From the cell containing the given text, extract its center point as [x, y] coordinate. 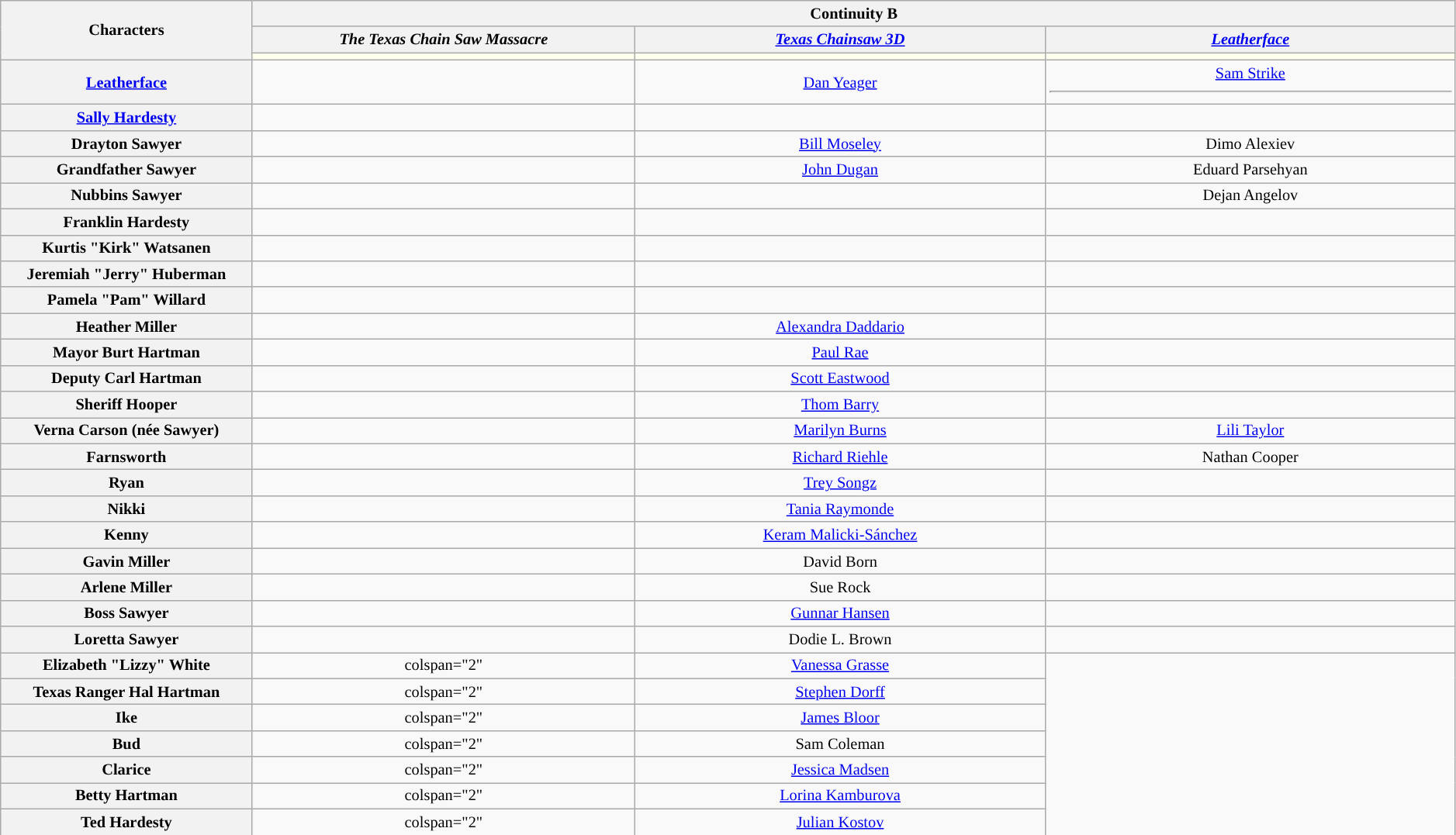
Stephen Dorff [841, 692]
Tania Raymonde [841, 509]
Mayor Burt Hartman [126, 352]
Verna Carson (née Sawyer) [126, 430]
Texas Chainsaw 3D [841, 40]
James Bloor [841, 717]
Characters [126, 29]
Drayton Sawyer [126, 143]
Sam Strike [1250, 82]
Nikki [126, 509]
Dan Yeager [841, 82]
Trey Songz [841, 483]
Nathan Cooper [1250, 457]
The Texas Chain Saw Massacre [444, 40]
Gavin Miller [126, 561]
Sue Rock [841, 587]
Kurtis "Kirk" Watsanen [126, 248]
Marilyn Burns [841, 430]
Heather Miller [126, 326]
Paul Rae [841, 352]
Dejan Angelov [1250, 195]
Keram Malicki-Sánchez [841, 535]
Kenny [126, 535]
Nubbins Sawyer [126, 195]
Julian Kostov [841, 822]
John Dugan [841, 170]
Continuity B [853, 13]
Scott Eastwood [841, 378]
Lili Taylor [1250, 430]
Ike [126, 717]
Eduard Parsehyan [1250, 170]
Vanessa Grasse [841, 665]
Sam Coleman [841, 744]
Richard Riehle [841, 457]
Farnsworth [126, 457]
Ryan [126, 483]
David Born [841, 561]
Loretta Sawyer [126, 639]
Elizabeth "Lizzy" White [126, 665]
Dimo Alexiev [1250, 143]
Bud [126, 744]
Bill Moseley [841, 143]
Ted Hardesty [126, 822]
Pamela "Pam" Willard [126, 300]
Alexandra Daddario [841, 326]
Sally Hardesty [126, 117]
Franklin Hardesty [126, 222]
Betty Hartman [126, 795]
Sheriff Hooper [126, 405]
Arlene Miller [126, 587]
Lorina Kamburova [841, 795]
Thom Barry [841, 405]
Jessica Madsen [841, 770]
Jeremiah "Jerry" Huberman [126, 274]
Deputy Carl Hartman [126, 378]
Clarice [126, 770]
Texas Ranger Hal Hartman [126, 692]
Dodie L. Brown [841, 639]
Grandfather Sawyer [126, 170]
Gunnar Hansen [841, 613]
Boss Sawyer [126, 613]
